Find where the given text appears and provide that cell's center as (X, Y) coordinate. 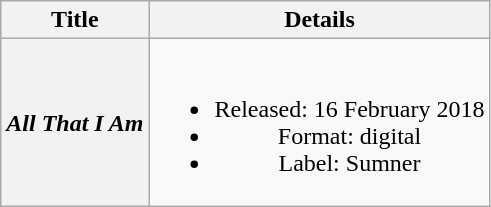
All That I Am (75, 122)
Title (75, 20)
Released: 16 February 2018Format: digitalLabel: Sumner (320, 122)
Details (320, 20)
